From the cell containing the given text, extract its center point as [X, Y] coordinate. 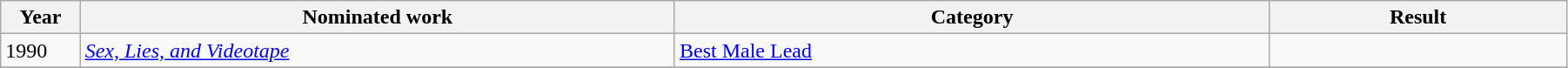
Nominated work [378, 17]
Best Male Lead [971, 51]
Sex, Lies, and Videotape [378, 51]
1990 [40, 51]
Category [971, 17]
Result [1418, 17]
Year [40, 17]
